Extract the (x, y) coordinate from the center of the cell holding the provided text.  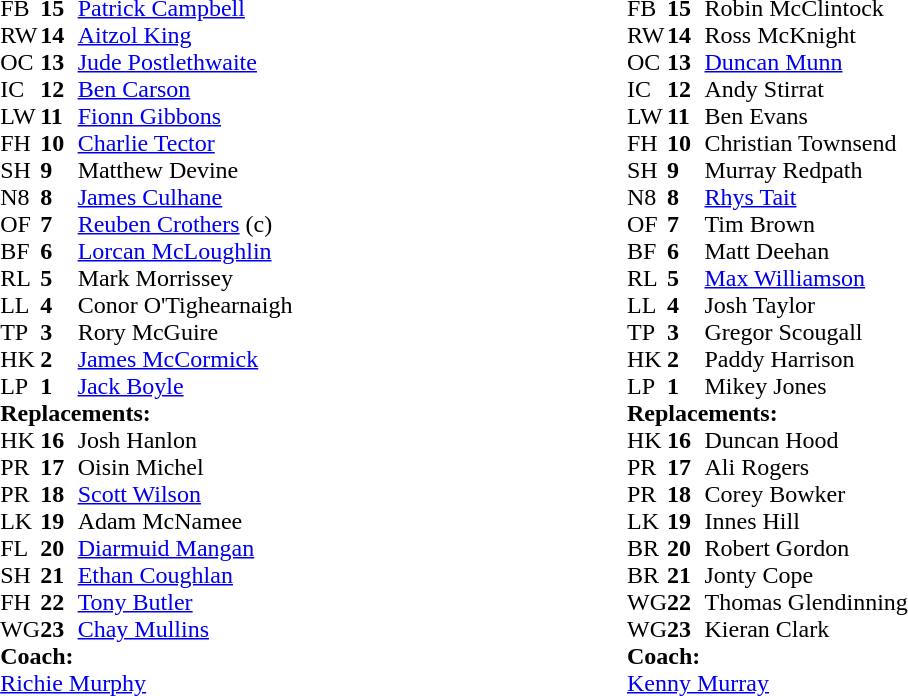
Aitzol King (186, 36)
Jonty Cope (806, 576)
Gregor Scougall (806, 332)
Rory McGuire (186, 332)
Ethan Coughlan (186, 576)
Tim Brown (806, 224)
Ben Carson (186, 90)
Robert Gordon (806, 548)
Duncan Munn (806, 62)
Corey Bowker (806, 494)
Christian Townsend (806, 144)
Diarmuid Mangan (186, 548)
Duncan Hood (806, 440)
Charlie Tector (186, 144)
Josh Taylor (806, 306)
Kieran Clark (806, 630)
Mark Morrissey (186, 278)
Andy Stirrat (806, 90)
Lorcan McLoughlin (186, 252)
Fionn Gibbons (186, 116)
Murray Redpath (806, 170)
Chay Mullins (186, 630)
Innes Hill (806, 522)
Ali Rogers (806, 468)
Matthew Devine (186, 170)
James Culhane (186, 198)
Ross McKnight (806, 36)
Oisin Michel (186, 468)
Adam McNamee (186, 522)
James McCormick (186, 360)
Thomas Glendinning (806, 602)
Paddy Harrison (806, 360)
Jack Boyle (186, 386)
Max Williamson (806, 278)
Ben Evans (806, 116)
FL (20, 548)
Matt Deehan (806, 252)
Reuben Crothers (c) (186, 224)
Josh Hanlon (186, 440)
Scott Wilson (186, 494)
Conor O'Tighearnaigh (186, 306)
Mikey Jones (806, 386)
Tony Butler (186, 602)
Rhys Tait (806, 198)
Jude Postlethwaite (186, 62)
